For the text-containing cell, return its midpoint in (X, Y) coordinate format. 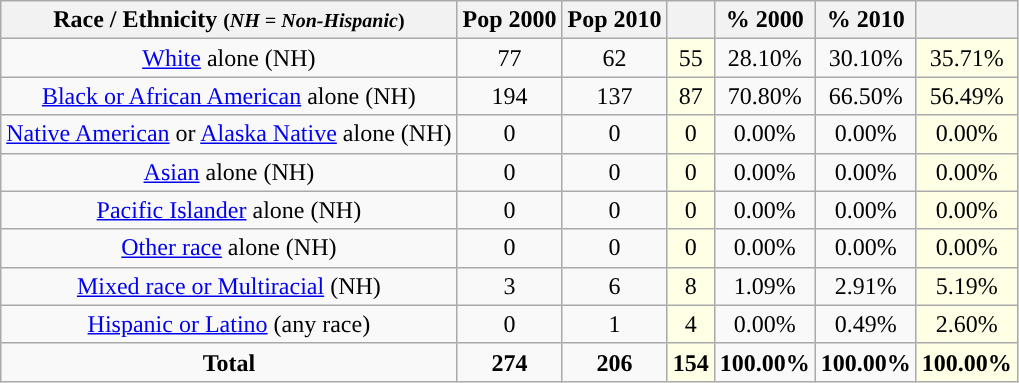
Black or African American alone (NH) (229, 96)
Total (229, 362)
35.71% (966, 58)
White alone (NH) (229, 58)
5.19% (966, 286)
Pop 2010 (614, 20)
77 (510, 58)
Other race alone (NH) (229, 248)
Hispanic or Latino (any race) (229, 324)
2.91% (866, 286)
1 (614, 324)
28.10% (764, 58)
62 (614, 58)
2.60% (966, 324)
% 2010 (866, 20)
154 (690, 362)
70.80% (764, 96)
0.49% (866, 324)
274 (510, 362)
55 (690, 58)
1.09% (764, 286)
Pacific Islander alone (NH) (229, 210)
% 2000 (764, 20)
Native American or Alaska Native alone (NH) (229, 134)
194 (510, 96)
87 (690, 96)
Asian alone (NH) (229, 172)
137 (614, 96)
30.10% (866, 58)
Race / Ethnicity (NH = Non-Hispanic) (229, 20)
56.49% (966, 96)
4 (690, 324)
Mixed race or Multiracial (NH) (229, 286)
8 (690, 286)
6 (614, 286)
3 (510, 286)
66.50% (866, 96)
Pop 2000 (510, 20)
206 (614, 362)
